Extract the (x, y) coordinate from the center of the cell holding the provided text.  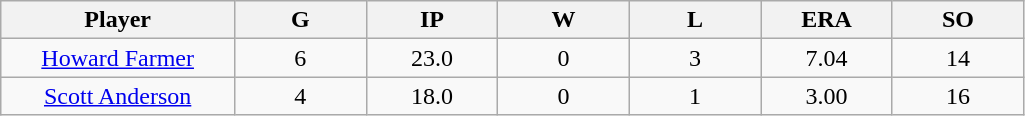
ERA (827, 20)
4 (301, 96)
1 (695, 96)
Howard Farmer (118, 58)
SO (958, 20)
6 (301, 58)
IP (432, 20)
W (564, 20)
14 (958, 58)
L (695, 20)
18.0 (432, 96)
3.00 (827, 96)
16 (958, 96)
7.04 (827, 58)
Scott Anderson (118, 96)
Player (118, 20)
G (301, 20)
23.0 (432, 58)
3 (695, 58)
